Locate the cell with the specified text and output its [x, y] center coordinate. 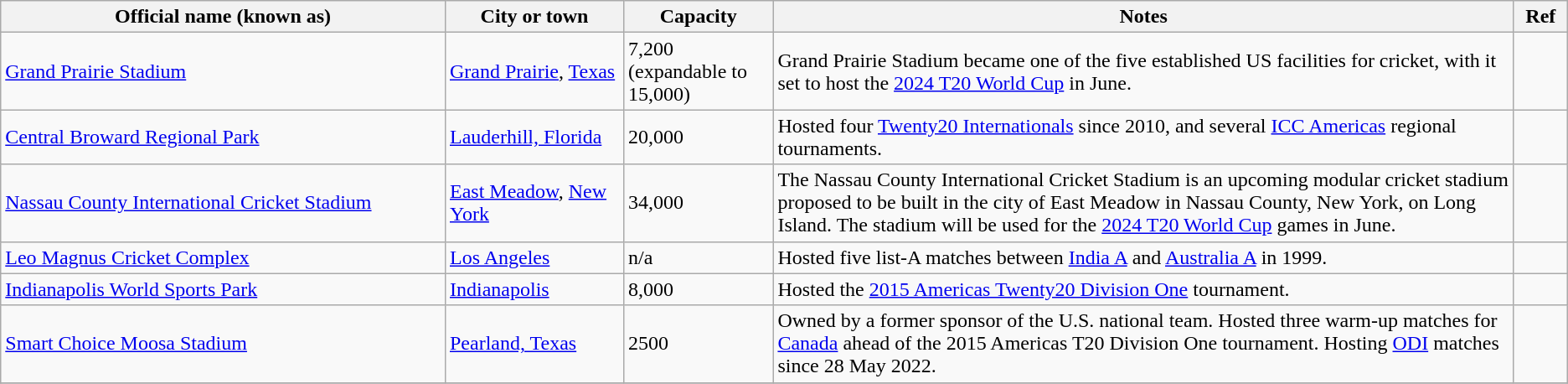
City or town [534, 17]
34,000 [699, 203]
Smart Choice Moosa Stadium [223, 344]
Los Angeles [534, 257]
Hosted the 2015 Americas Twenty20 Division One tournament. [1144, 289]
Hosted four Twenty20 Internationals since 2010, and several ICC Americas regional tournaments. [1144, 138]
Central Broward Regional Park [223, 138]
Indianapolis World Sports Park [223, 289]
Ref [1540, 17]
7,200 (expandable to 15,000) [699, 71]
Capacity [699, 17]
n/a [699, 257]
Official name (known as) [223, 17]
Leo Magnus Cricket Complex [223, 257]
Grand Prairie, Texas [534, 71]
Notes [1144, 17]
East Meadow, New York [534, 203]
Nassau County International Cricket Stadium [223, 203]
2500 [699, 344]
Grand Prairie Stadium became one of the five established US facilities for cricket, with it set to host the 2024 T20 World Cup in June. [1144, 71]
Lauderhill, Florida [534, 138]
Indianapolis [534, 289]
20,000 [699, 138]
Grand Prairie Stadium [223, 71]
Hosted five list-A matches between India A and Australia A in 1999. [1144, 257]
Pearland, Texas [534, 344]
8,000 [699, 289]
